For the text-containing cell, return its midpoint in [x, y] coordinate format. 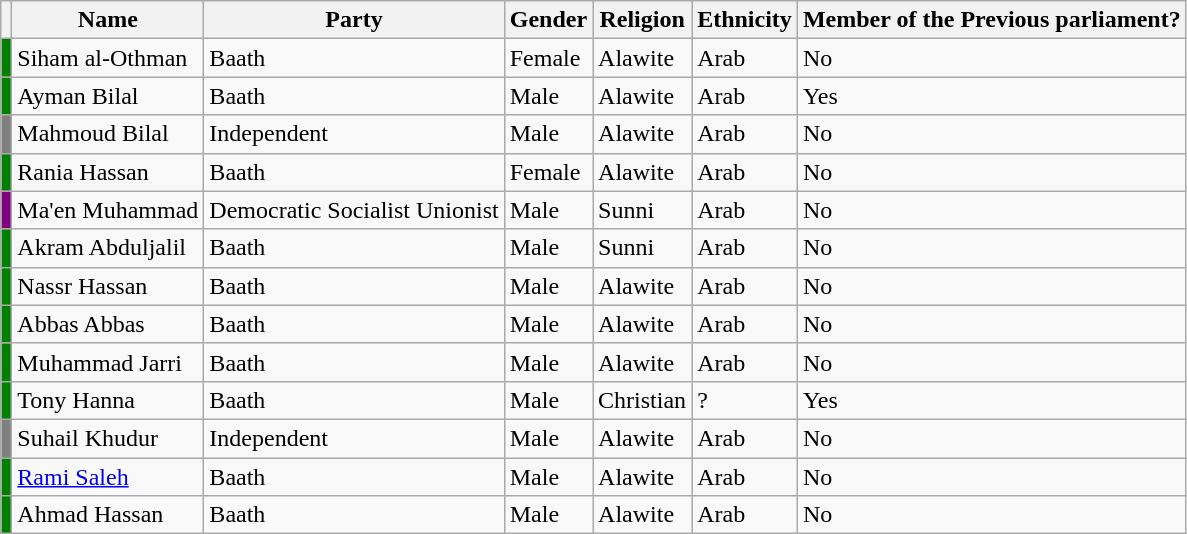
Member of the Previous parliament? [992, 20]
Mahmoud Bilal [108, 134]
Abbas Abbas [108, 324]
Ma'en Muhammad [108, 210]
Religion [642, 20]
Nassr Hassan [108, 286]
Christian [642, 400]
Suhail Khudur [108, 438]
Democratic Socialist Unionist [354, 210]
Siham al-Othman [108, 58]
Tony Hanna [108, 400]
Akram Abduljalil [108, 248]
Ethnicity [745, 20]
Gender [548, 20]
Ahmad Hassan [108, 515]
Rami Saleh [108, 477]
Ayman Bilal [108, 96]
Rania Hassan [108, 172]
Party [354, 20]
? [745, 400]
Name [108, 20]
Muhammad Jarri [108, 362]
